Search for the cell housing the specified text and yield its [X, Y] center coordinate. 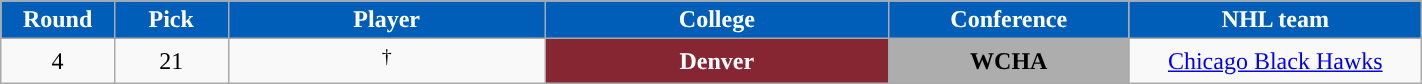
NHL team [1275, 20]
Pick [171, 20]
Round [58, 20]
Player [386, 20]
College [716, 20]
Denver [716, 62]
† [386, 62]
Chicago Black Hawks [1275, 62]
4 [58, 62]
Conference [1008, 20]
WCHA [1008, 62]
21 [171, 62]
